Find where the given text appears and provide that cell's center as (x, y) coordinate. 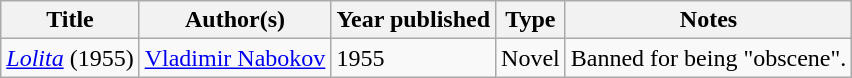
Notes (708, 20)
Lolita (1955) (70, 58)
Banned for being "obscene". (708, 58)
1955 (414, 58)
Author(s) (235, 20)
Vladimir Nabokov (235, 58)
Title (70, 20)
Novel (531, 58)
Type (531, 20)
Year published (414, 20)
